Output the (x, y) coordinate of the center of the cell containing the given text.  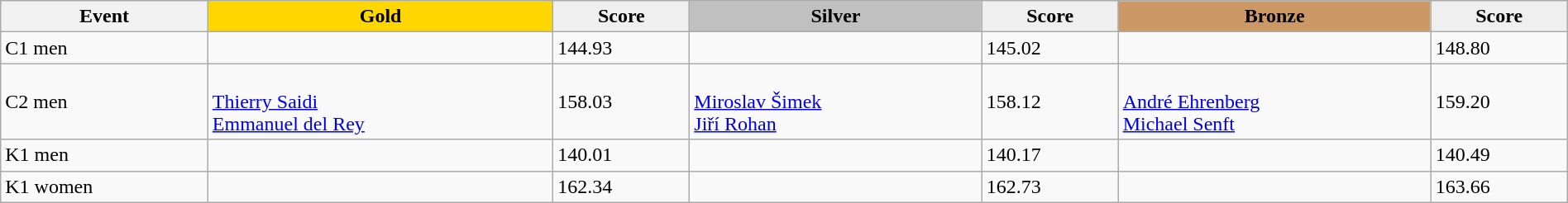
158.03 (622, 101)
Gold (380, 17)
C1 men (104, 48)
Miroslav ŠimekJiří Rohan (835, 101)
144.93 (622, 48)
140.49 (1499, 155)
140.17 (1050, 155)
145.02 (1050, 48)
163.66 (1499, 186)
Silver (835, 17)
148.80 (1499, 48)
158.12 (1050, 101)
C2 men (104, 101)
162.34 (622, 186)
André EhrenbergMichael Senft (1274, 101)
Thierry SaidiEmmanuel del Rey (380, 101)
162.73 (1050, 186)
Event (104, 17)
Bronze (1274, 17)
K1 men (104, 155)
K1 women (104, 186)
159.20 (1499, 101)
140.01 (622, 155)
